Determine the (x, y) coordinate at the center of the cell enclosing the given text.  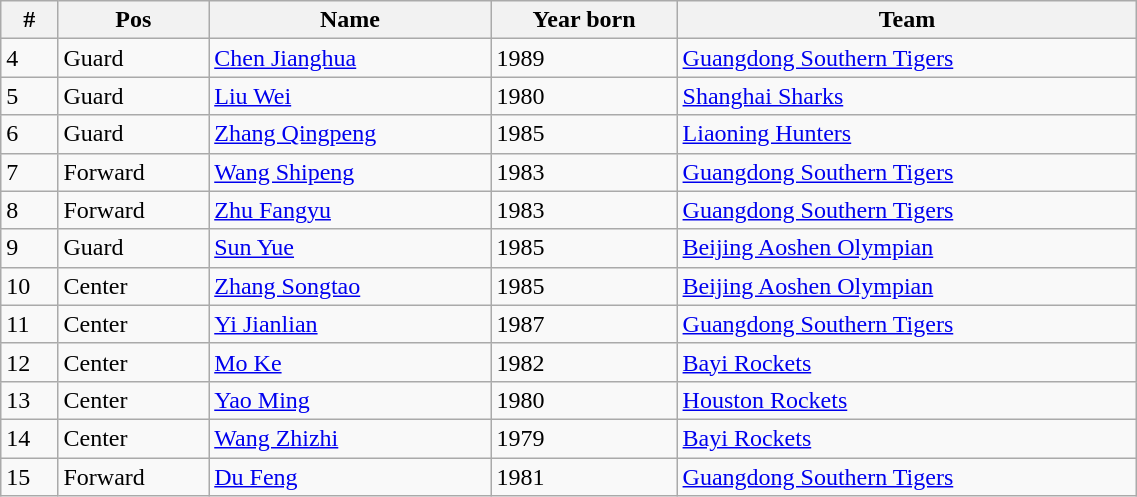
Yao Ming (350, 400)
Year born (584, 20)
Wang Shipeng (350, 172)
Liaoning Hunters (907, 134)
Yi Jianlian (350, 324)
Team (907, 20)
Zhang Songtao (350, 286)
12 (30, 362)
1981 (584, 477)
8 (30, 210)
# (30, 20)
Name (350, 20)
Pos (134, 20)
10 (30, 286)
Shanghai Sharks (907, 96)
11 (30, 324)
5 (30, 96)
Chen Jianghua (350, 58)
Zhang Qingpeng (350, 134)
1979 (584, 438)
Houston Rockets (907, 400)
Mo Ke (350, 362)
9 (30, 248)
7 (30, 172)
1987 (584, 324)
1982 (584, 362)
Liu Wei (350, 96)
Du Feng (350, 477)
Zhu Fangyu (350, 210)
4 (30, 58)
1989 (584, 58)
Wang Zhizhi (350, 438)
14 (30, 438)
13 (30, 400)
15 (30, 477)
Sun Yue (350, 248)
6 (30, 134)
